Output the (X, Y) coordinate of the center of the cell containing the given text.  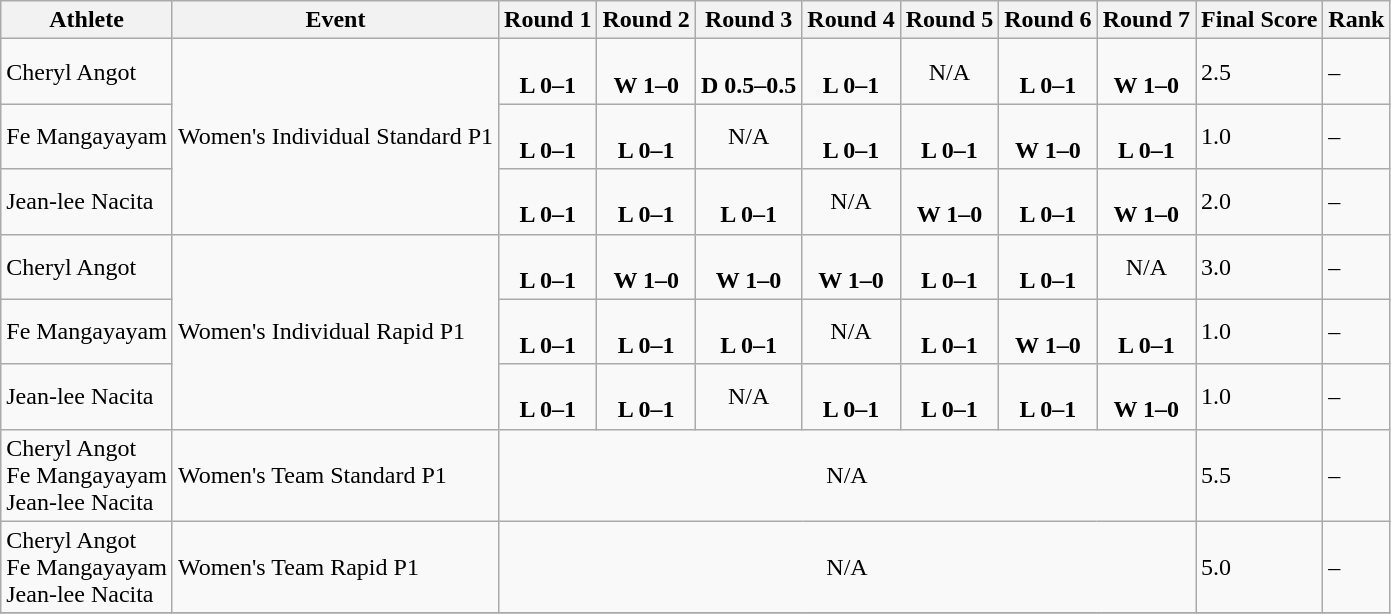
Event (335, 20)
2.5 (1260, 72)
Final Score (1260, 20)
Women's Individual Rapid P1 (335, 332)
Women's Team Standard P1 (335, 475)
Women's Team Rapid P1 (335, 567)
Round 4 (851, 20)
Round 7 (1146, 20)
Rank (1356, 20)
Round 1 (548, 20)
2.0 (1260, 202)
D 0.5–0.5 (748, 72)
Round 3 (748, 20)
5.5 (1260, 475)
Round 2 (646, 20)
Round 5 (949, 20)
Round 6 (1048, 20)
5.0 (1260, 567)
Women's Individual Standard P1 (335, 136)
Athlete (87, 20)
3.0 (1260, 266)
